Capture the cell that displays the provided text and extract its [x, y] central coordinate. 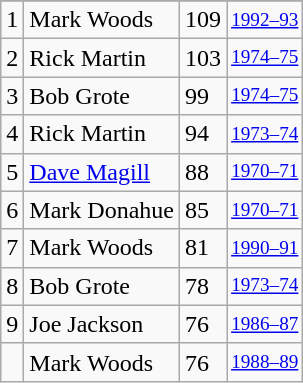
85 [204, 210]
88 [204, 172]
1988–89 [265, 362]
109 [204, 20]
1 [12, 20]
78 [204, 286]
Mark Donahue [102, 210]
Joe Jackson [102, 324]
8 [12, 286]
99 [204, 96]
7 [12, 248]
81 [204, 248]
9 [12, 324]
1990–91 [265, 248]
4 [12, 134]
1992–93 [265, 20]
Dave Magill [102, 172]
103 [204, 58]
2 [12, 58]
3 [12, 96]
1986–87 [265, 324]
94 [204, 134]
6 [12, 210]
5 [12, 172]
